Determine the [X, Y] coordinate at the center of the cell enclosing the given text.  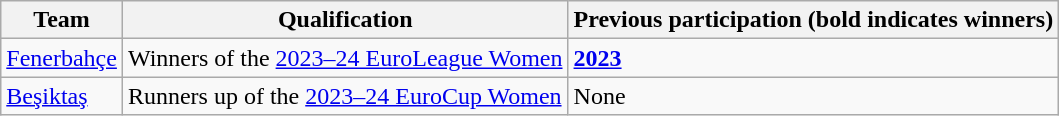
2023 [814, 58]
Winners of the 2023–24 EuroLeague Women [345, 58]
Previous participation (bold indicates winners) [814, 20]
Qualification [345, 20]
None [814, 96]
Team [62, 20]
Runners up of the 2023–24 EuroCup Women [345, 96]
Fenerbahçe [62, 58]
Beşiktaş [62, 96]
